Search for the cell housing the specified text and yield its [X, Y] center coordinate. 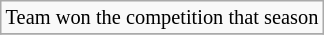
Team won the competition that season [162, 17]
